Provide the [x, y] coordinate of the cell's center where the given text is located.  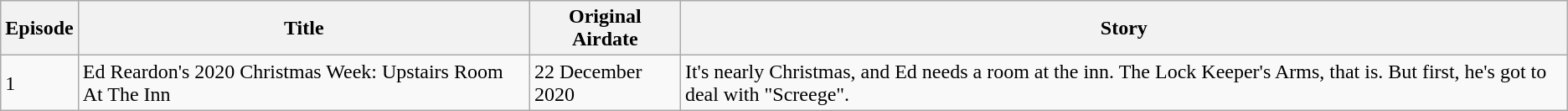
Episode [39, 29]
Original Airdate [605, 29]
Title [303, 29]
Story [1124, 29]
It's nearly Christmas, and Ed needs a room at the inn. The Lock Keeper's Arms, that is. But first, he's got to deal with "Screege". [1124, 82]
Ed Reardon's 2020 Christmas Week: Upstairs Room At The Inn [303, 82]
1 [39, 82]
22 December 2020 [605, 82]
